Return the (x, y) coordinate for the center point of the cell that contains the specified text.  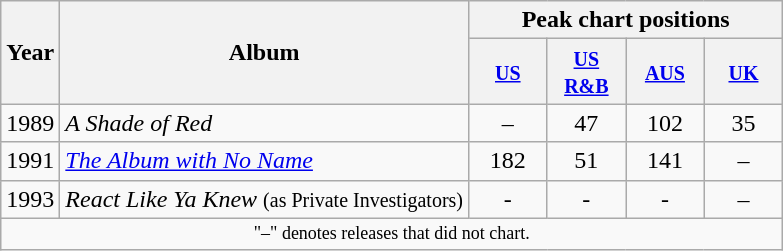
1991 (30, 161)
Year (30, 52)
A Shade of Red (264, 123)
Peak chart positions (626, 20)
35 (744, 123)
US (508, 72)
UK (744, 72)
1993 (30, 199)
Album (264, 52)
The Album with No Name (264, 161)
182 (508, 161)
"–" denotes releases that did not chart. (392, 234)
AUS (666, 72)
React Like Ya Knew (as Private Investigators) (264, 199)
51 (586, 161)
102 (666, 123)
47 (586, 123)
1989 (30, 123)
141 (666, 161)
US R&B (586, 72)
